Capture the cell that displays the provided text and extract its (x, y) central coordinate. 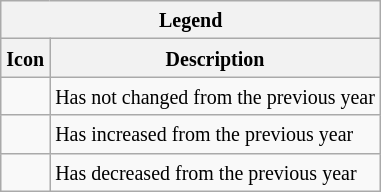
Has decreased from the previous year (216, 172)
Icon (26, 58)
Has not changed from the previous year (216, 96)
Legend (191, 20)
Description (216, 58)
Has increased from the previous year (216, 134)
